Identify which cell holds the provided text, then report its [X, Y] central coordinate. 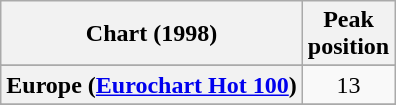
Peakposition [348, 34]
Chart (1998) [152, 34]
13 [348, 85]
Europe (Eurochart Hot 100) [152, 85]
